Output the (X, Y) coordinate of the center of the cell containing the given text.  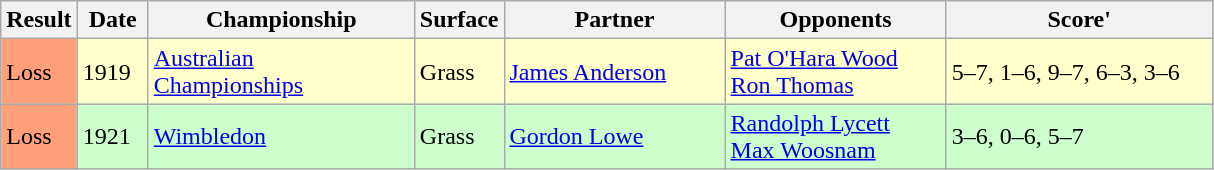
Wimbledon (281, 136)
Championship (281, 20)
1919 (112, 72)
Australian Championships (281, 72)
James Anderson (614, 72)
Opponents (836, 20)
Randolph Lycett Max Woosnam (836, 136)
5–7, 1–6, 9–7, 6–3, 3–6 (1079, 72)
1921 (112, 136)
Pat O'Hara Wood Ron Thomas (836, 72)
Surface (459, 20)
Result (39, 20)
Partner (614, 20)
Gordon Lowe (614, 136)
Date (112, 20)
3–6, 0–6, 5–7 (1079, 136)
Score' (1079, 20)
